Pinpoint the cell where the given text exists, returning its [X, Y] midpoint coordinate. 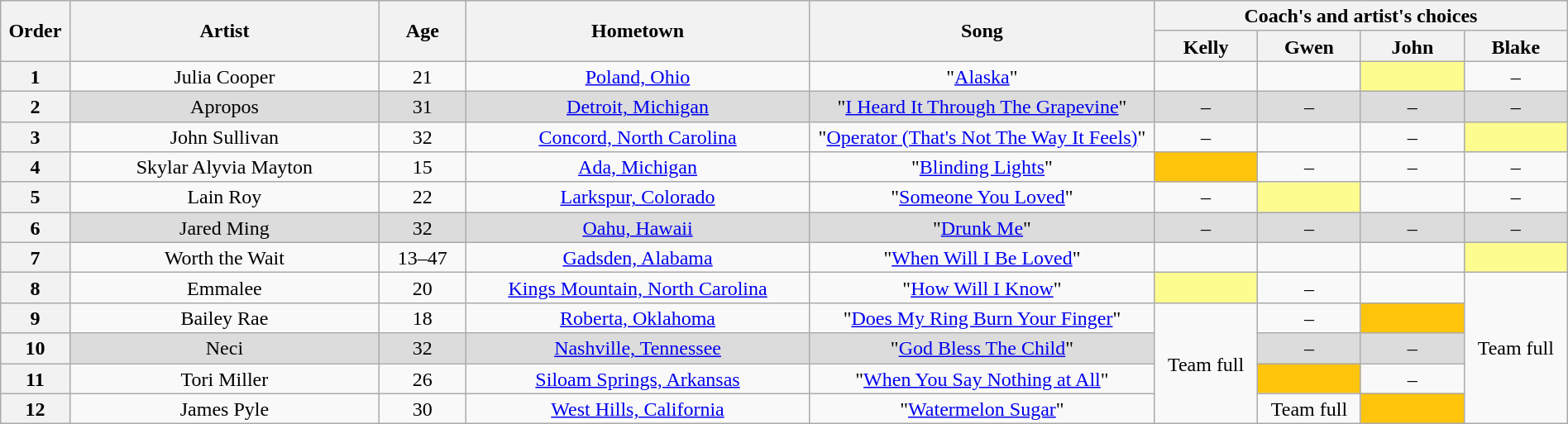
Song [982, 31]
"Alaska" [982, 76]
Nashville, Tennessee [638, 349]
Apropos [225, 106]
Artist [225, 31]
Neci [225, 349]
Bailey Rae [225, 317]
8 [35, 288]
6 [35, 228]
John [1413, 46]
12 [35, 408]
James Pyle [225, 408]
Skylar Alyvia Mayton [225, 167]
Detroit, Michigan [638, 106]
"God Bless The Child" [982, 349]
9 [35, 317]
7 [35, 258]
"I Heard It Through The Grapevine" [982, 106]
2 [35, 106]
Poland, Ohio [638, 76]
"Does My Ring Burn Your Finger" [982, 317]
3 [35, 137]
Blake [1515, 46]
5 [35, 197]
Kelly [1206, 46]
4 [35, 167]
Hometown [638, 31]
Larkspur, Colorado [638, 197]
Siloam Springs, Arkansas [638, 379]
11 [35, 379]
John Sullivan [225, 137]
Oahu, Hawaii [638, 228]
Gwen [1310, 46]
21 [423, 76]
Emmalee [225, 288]
Jared Ming [225, 228]
"Drunk Me" [982, 228]
15 [423, 167]
Order [35, 31]
10 [35, 349]
Roberta, Oklahoma [638, 317]
West Hills, California [638, 408]
18 [423, 317]
"When You Say Nothing at All" [982, 379]
Julia Cooper [225, 76]
Worth the Wait [225, 258]
Ada, Michigan [638, 167]
Coach's and artist's choices [1361, 17]
"Watermelon Sugar" [982, 408]
Concord, North Carolina [638, 137]
Tori Miller [225, 379]
Kings Mountain, North Carolina [638, 288]
Gadsden, Alabama [638, 258]
26 [423, 379]
30 [423, 408]
"Blinding Lights" [982, 167]
13–47 [423, 258]
"Operator (That's Not The Way It Feels)" [982, 137]
"When Will I Be Loved" [982, 258]
"Someone You Loved" [982, 197]
20 [423, 288]
Age [423, 31]
Lain Roy [225, 197]
"How Will I Know" [982, 288]
1 [35, 76]
31 [423, 106]
22 [423, 197]
